Extract the [x, y] coordinate from the center of the cell holding the provided text.  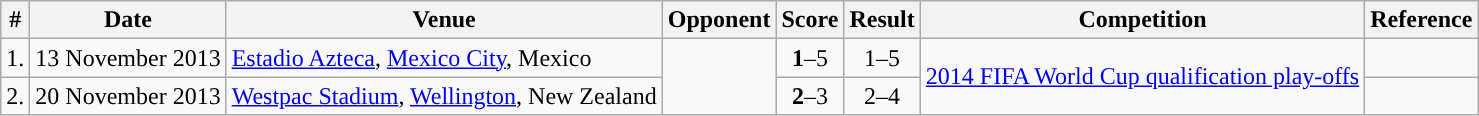
# [16, 20]
Competition [1142, 20]
Estadio Azteca, Mexico City, Mexico [444, 58]
Result [882, 20]
Opponent [719, 20]
2–4 [882, 96]
13 November 2013 [128, 58]
Venue [444, 20]
20 November 2013 [128, 96]
Score [810, 20]
Reference [1422, 20]
2014 FIFA World Cup qualification play-offs [1142, 77]
Westpac Stadium, Wellington, New Zealand [444, 96]
2–3 [810, 96]
2. [16, 96]
1. [16, 58]
Date [128, 20]
